Pinpoint the cell where the given text exists, returning its [x, y] midpoint coordinate. 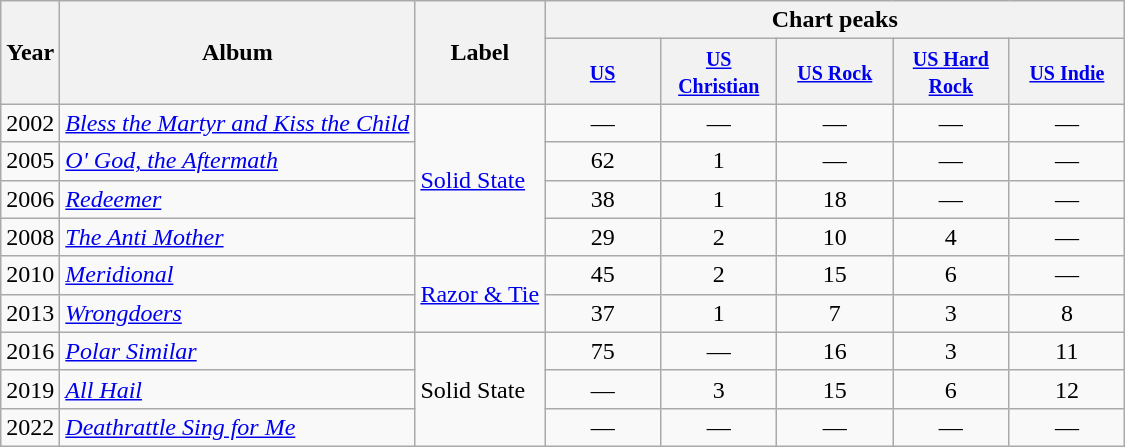
US Christian [719, 72]
45 [603, 275]
US [603, 72]
29 [603, 237]
Meridional [238, 275]
7 [835, 313]
38 [603, 199]
Polar Similar [238, 351]
2006 [30, 199]
Label [480, 52]
37 [603, 313]
Deathrattle Sing for Me [238, 427]
75 [603, 351]
US Indie [1067, 72]
2008 [30, 237]
2022 [30, 427]
12 [1067, 389]
18 [835, 199]
Redeemer [238, 199]
11 [1067, 351]
Chart peaks [835, 20]
2019 [30, 389]
Bless the Martyr and Kiss the Child [238, 123]
Razor & Tie [480, 294]
16 [835, 351]
Wrongdoers [238, 313]
Album [238, 52]
10 [835, 237]
O' God, the Aftermath [238, 161]
62 [603, 161]
The Anti Mother [238, 237]
2010 [30, 275]
US Hard Rock [951, 72]
2005 [30, 161]
Year [30, 52]
2013 [30, 313]
All Hail [238, 389]
2016 [30, 351]
2002 [30, 123]
8 [1067, 313]
4 [951, 237]
US Rock [835, 72]
